Scan for the cell matching the given text and deliver its (x, y) coordinate at center. 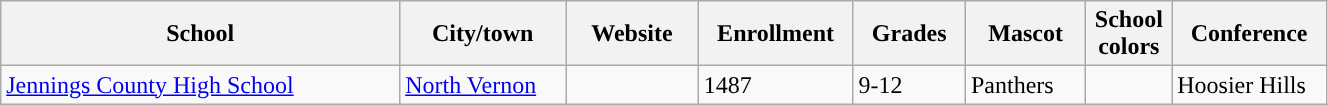
Conference (1250, 34)
School (200, 34)
City/town (483, 34)
School colors (1129, 34)
North Vernon (483, 85)
Panthers (1025, 85)
Jennings County High School (200, 85)
9-12 (909, 85)
1487 (776, 85)
Hoosier Hills (1250, 85)
Website (632, 34)
Enrollment (776, 34)
Mascot (1025, 34)
Grades (909, 34)
